Return (x, y) of the center of cell containing provided text 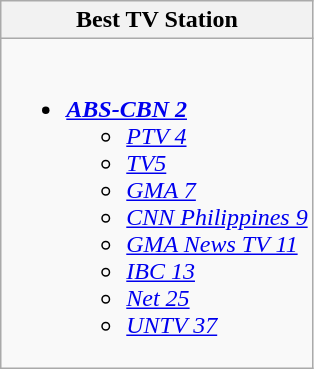
Best TV Station (157, 20)
ABS-CBN 2PTV 4TV5GMA 7CNN Philippines 9GMA News TV 11IBC 13Net 25UNTV 37 (157, 204)
